Pinpoint the cell where the given text exists, returning its (x, y) midpoint coordinate. 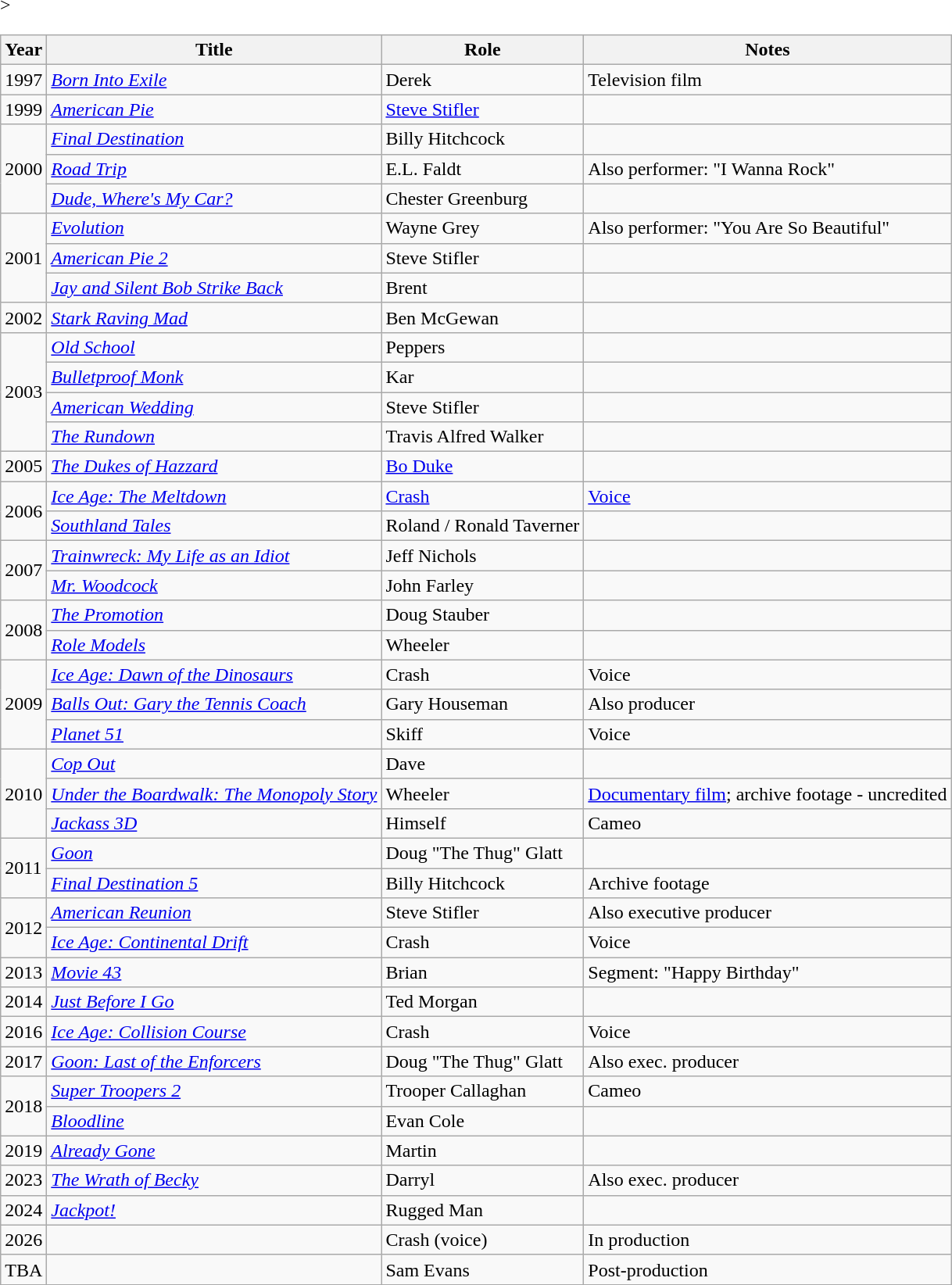
Derek (483, 80)
1999 (23, 109)
Dave (483, 764)
Goon: Last of the Enforcers (214, 1061)
Road Trip (214, 169)
2009 (23, 704)
Gary Houseman (483, 704)
Jackass 3D (214, 823)
Rugged Man (483, 1210)
Ice Age: Dawn of the Dinosaurs (214, 675)
Roland / Ronald Taverner (483, 526)
2005 (23, 467)
Also executive producer (768, 913)
2000 (23, 169)
Also performer: "I Wanna Rock" (768, 169)
Crash (voice) (483, 1240)
Born Into Exile (214, 80)
Brian (483, 972)
Mr. Woodcock (214, 585)
2002 (23, 317)
The Wrath of Becky (214, 1180)
Evan Cole (483, 1121)
Ben McGewan (483, 317)
Martin (483, 1151)
Television film (768, 80)
Kar (483, 377)
Jay and Silent Bob Strike Back (214, 288)
Jeff Nichols (483, 556)
TBA (23, 1269)
2018 (23, 1106)
Sam Evans (483, 1269)
Evolution (214, 228)
Documentary film; archive footage - uncredited (768, 793)
2024 (23, 1210)
Just Before I Go (214, 1002)
Ted Morgan (483, 1002)
Role (483, 50)
2019 (23, 1151)
Movie 43 (214, 972)
Final Destination 5 (214, 882)
The Dukes of Hazzard (214, 467)
Also performer: "You Are So Beautiful" (768, 228)
John Farley (483, 585)
American Pie 2 (214, 258)
Ice Age: The Meltdown (214, 496)
Under the Boardwalk: The Monopoly Story (214, 793)
Segment: "Happy Birthday" (768, 972)
Doug Stauber (483, 615)
Goon (214, 853)
Himself (483, 823)
2017 (23, 1061)
Jackpot! (214, 1210)
2012 (23, 928)
2011 (23, 868)
2001 (23, 258)
Balls Out: Gary the Tennis Coach (214, 704)
2010 (23, 793)
Bo Duke (483, 467)
2016 (23, 1032)
Also producer (768, 704)
American Wedding (214, 407)
2013 (23, 972)
Ice Age: Continental Drift (214, 943)
2007 (23, 571)
Archive footage (768, 882)
American Pie (214, 109)
The Promotion (214, 615)
Trainwreck: My Life as an Idiot (214, 556)
Role Models (214, 645)
Title (214, 50)
2006 (23, 511)
2014 (23, 1002)
American Reunion (214, 913)
Planet 51 (214, 734)
In production (768, 1240)
Bloodline (214, 1121)
Wayne Grey (483, 228)
2026 (23, 1240)
Bulletproof Monk (214, 377)
Southland Tales (214, 526)
E.L. Faldt (483, 169)
Already Gone (214, 1151)
Travis Alfred Walker (483, 437)
2003 (23, 392)
Trooper Callaghan (483, 1091)
Super Troopers 2 (214, 1091)
Old School (214, 347)
Year (23, 50)
2008 (23, 630)
Cop Out (214, 764)
Skiff (483, 734)
Ice Age: Collision Course (214, 1032)
Final Destination (214, 139)
Stark Raving Mad (214, 317)
Peppers (483, 347)
Dude, Where's My Car? (214, 199)
2023 (23, 1180)
Darryl (483, 1180)
The Rundown (214, 437)
Brent (483, 288)
Notes (768, 50)
Chester Greenburg (483, 199)
1997 (23, 80)
Post-production (768, 1269)
